Locate the cell with the specified text and output its (x, y) center coordinate. 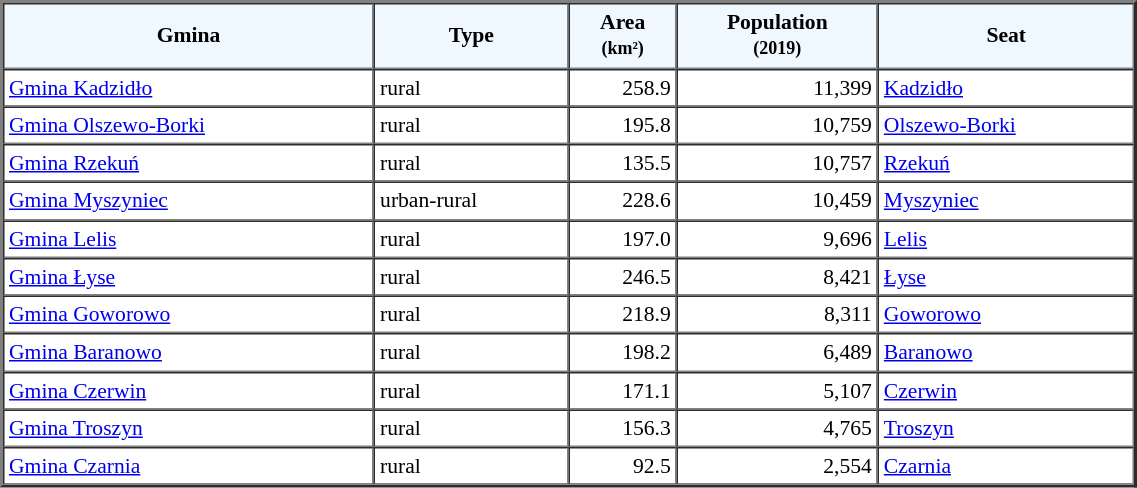
228.6 (623, 201)
Troszyn (1006, 428)
Gmina Czarnia (188, 466)
Goworowo (1006, 315)
urban-rural (472, 201)
92.5 (623, 466)
Łyse (1006, 277)
8,311 (778, 315)
Czerwin (1006, 390)
Gmina Baranowo (188, 353)
4,765 (778, 428)
195.8 (623, 125)
Lelis (1006, 239)
8,421 (778, 277)
Rzekuń (1006, 163)
246.5 (623, 277)
Seat (1006, 36)
Baranowo (1006, 353)
198.2 (623, 353)
Kadzidło (1006, 87)
6,489 (778, 353)
Gmina Goworowo (188, 315)
Myszyniec (1006, 201)
197.0 (623, 239)
2,554 (778, 466)
10,759 (778, 125)
5,107 (778, 390)
156.3 (623, 428)
Area(km²) (623, 36)
Gmina Olszewo-Borki (188, 125)
218.9 (623, 315)
Gmina Rzekuń (188, 163)
Population(2019) (778, 36)
10,757 (778, 163)
11,399 (778, 87)
Olszewo-Borki (1006, 125)
Gmina Czerwin (188, 390)
Czarnia (1006, 466)
Gmina (188, 36)
Gmina Myszyniec (188, 201)
171.1 (623, 390)
9,696 (778, 239)
10,459 (778, 201)
258.9 (623, 87)
Gmina Łyse (188, 277)
Gmina Lelis (188, 239)
Type (472, 36)
Gmina Troszyn (188, 428)
135.5 (623, 163)
Gmina Kadzidło (188, 87)
